Detect which cell encompasses the target text, then output its [x, y] center coordinate. 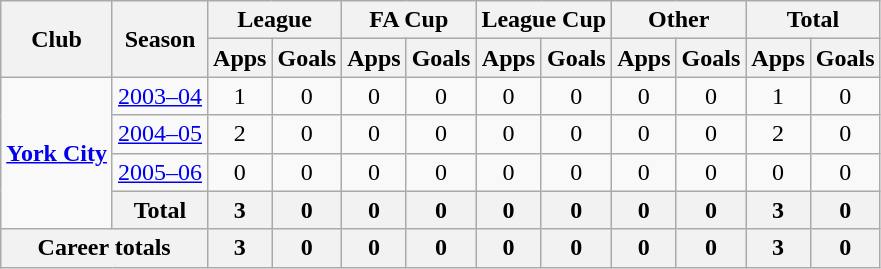
Season [160, 39]
League Cup [544, 20]
2003–04 [160, 96]
2005–06 [160, 172]
League [275, 20]
York City [57, 153]
2004–05 [160, 134]
FA Cup [409, 20]
Club [57, 39]
Other [679, 20]
Career totals [104, 248]
